Provide the [X, Y] coordinate of the cell's center where the given text is located.  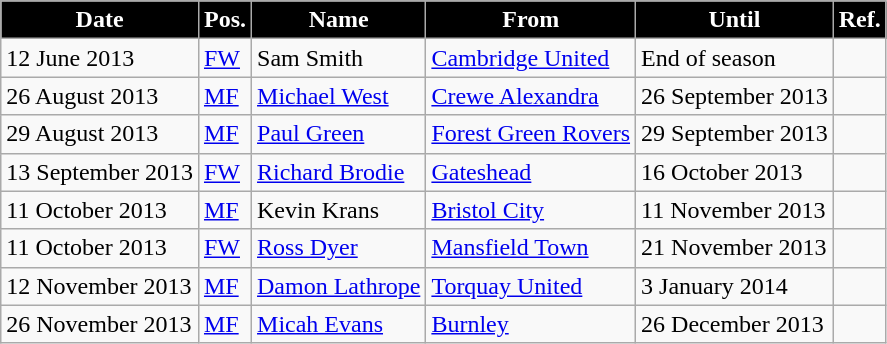
26 August 2013 [100, 96]
Burnley [531, 324]
Name [339, 20]
11 November 2013 [735, 210]
Gateshead [531, 172]
Paul Green [339, 134]
Cambridge United [531, 58]
Mansfield Town [531, 248]
Pos. [224, 20]
From [531, 20]
Sam Smith [339, 58]
Until [735, 20]
21 November 2013 [735, 248]
Ross Dyer [339, 248]
12 June 2013 [100, 58]
Crewe Alexandra [531, 96]
Date [100, 20]
29 September 2013 [735, 134]
26 December 2013 [735, 324]
Kevin Krans [339, 210]
End of season [735, 58]
26 September 2013 [735, 96]
Ref. [860, 20]
Michael West [339, 96]
16 October 2013 [735, 172]
Forest Green Rovers [531, 134]
Micah Evans [339, 324]
12 November 2013 [100, 286]
Bristol City [531, 210]
29 August 2013 [100, 134]
Damon Lathrope [339, 286]
Torquay United [531, 286]
26 November 2013 [100, 324]
3 January 2014 [735, 286]
13 September 2013 [100, 172]
Richard Brodie [339, 172]
